Search for the cell housing the specified text and yield its (x, y) center coordinate. 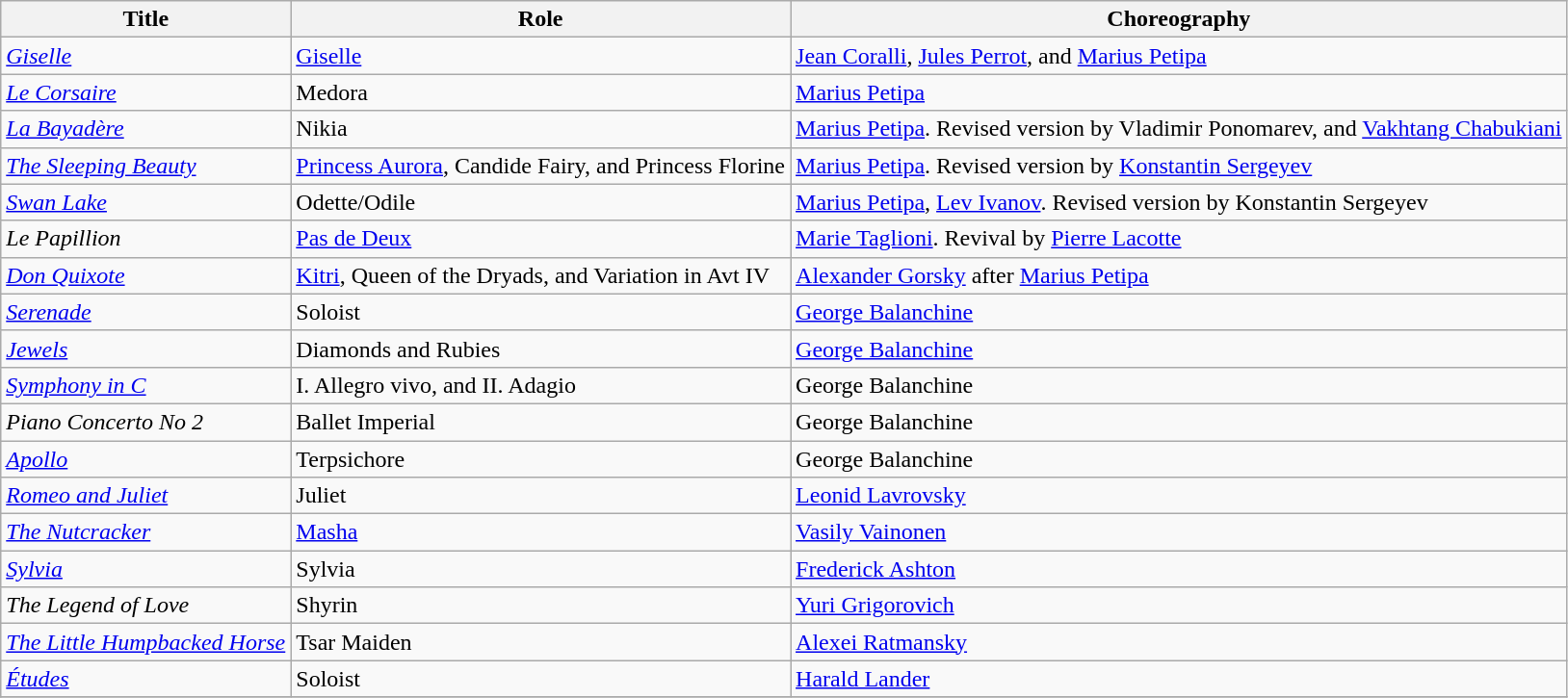
Princess Aurora, Candide Fairy, and Princess Florine (541, 166)
Medora (541, 92)
Marius Petipa, Lev Ivanov. Revised version by Konstantin Sergeyev (1179, 202)
Apollo (146, 459)
Alexei Ratmansky (1179, 642)
Alexander Gorsky after Marius Petipa (1179, 275)
Leonid Lavrovsky (1179, 496)
Jean Coralli, Jules Perrot, and Marius Petipa (1179, 56)
Pas de Deux (541, 239)
Marius Petipa. Revised version by Konstantin Sergeyev (1179, 166)
Études (146, 679)
Yuri Grigorovich (1179, 606)
Serenade (146, 312)
Swan Lake (146, 202)
Romeo and Juliet (146, 496)
Marie Taglioni. Revival by Pierre Lacotte (1179, 239)
The Nutcracker (146, 532)
Jewels (146, 349)
I. Allegro vivo, and II. Adagio (541, 385)
Kitri, Queen of the Dryads, and Variation in Avt IV (541, 275)
Symphony in C (146, 385)
The Legend of Love (146, 606)
Juliet (541, 496)
Title (146, 19)
The Sleeping Beauty (146, 166)
Masha (541, 532)
Vasily Vainonen (1179, 532)
Choreography (1179, 19)
Tsar Maiden (541, 642)
Marius Petipa (1179, 92)
The Little Humpbacked Horse (146, 642)
Frederick Ashton (1179, 569)
Piano Concerto No 2 (146, 422)
Shyrin (541, 606)
Don Quixote (146, 275)
Role (541, 19)
Terpsichore (541, 459)
Harald Lander (1179, 679)
Odette/Odile (541, 202)
Le Papillion (146, 239)
Diamonds and Rubies (541, 349)
Nikia (541, 129)
Marius Petipa. Revised version by Vladimir Ponomarev, and Vakhtang Chabukiani (1179, 129)
La Bayadère (146, 129)
Ballet Imperial (541, 422)
Le Corsaire (146, 92)
